Locate the cell with the specified text and output its (X, Y) center coordinate. 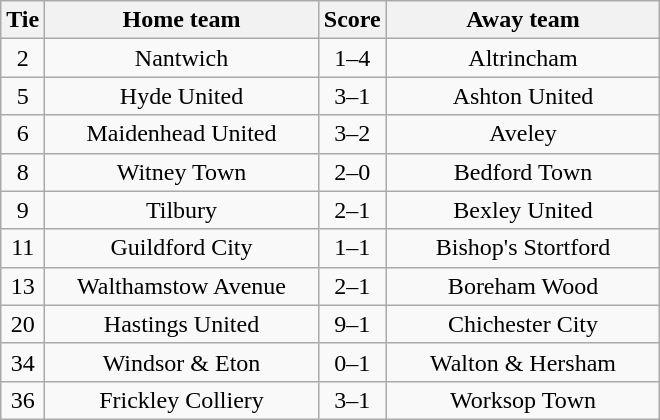
5 (23, 96)
Walthamstow Avenue (182, 286)
Bedford Town (523, 172)
Hyde United (182, 96)
Boreham Wood (523, 286)
Windsor & Eton (182, 362)
1–4 (352, 58)
Altrincham (523, 58)
Score (352, 20)
9–1 (352, 324)
36 (23, 400)
8 (23, 172)
Ashton United (523, 96)
Worksop Town (523, 400)
13 (23, 286)
11 (23, 248)
6 (23, 134)
Nantwich (182, 58)
2–0 (352, 172)
Aveley (523, 134)
Tilbury (182, 210)
Guildford City (182, 248)
Away team (523, 20)
Frickley Colliery (182, 400)
20 (23, 324)
Chichester City (523, 324)
Walton & Hersham (523, 362)
0–1 (352, 362)
2 (23, 58)
Maidenhead United (182, 134)
34 (23, 362)
3–2 (352, 134)
Bexley United (523, 210)
Bishop's Stortford (523, 248)
1–1 (352, 248)
Tie (23, 20)
Home team (182, 20)
Witney Town (182, 172)
Hastings United (182, 324)
9 (23, 210)
